Output the [X, Y] coordinate of the center of the cell containing the given text.  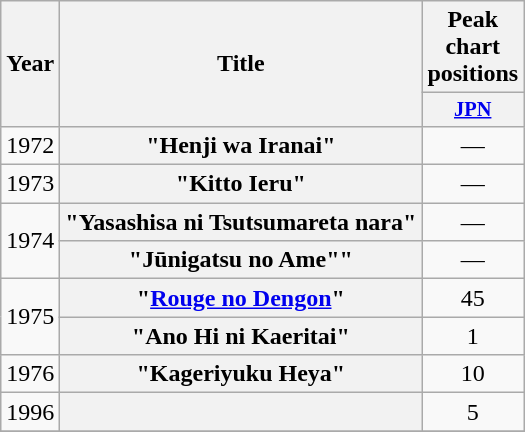
1976 [30, 374]
"Henji wa Iranai" [241, 145]
"Kageriyuku Heya" [241, 374]
Title [241, 64]
1972 [30, 145]
1 [473, 336]
Peak chart positions [473, 47]
1996 [30, 412]
"Jūnigatsu no Ame"" [241, 260]
"Kitto Ieru" [241, 184]
1975 [30, 317]
1974 [30, 241]
"Yasashisa ni Tsutsumareta nara" [241, 222]
45 [473, 298]
Year [30, 64]
10 [473, 374]
5 [473, 412]
"Ano Hi ni Kaeritai" [241, 336]
1973 [30, 184]
"Rouge no Dengon" [241, 298]
JPN [473, 110]
